Return [X, Y] of the center of cell containing provided text 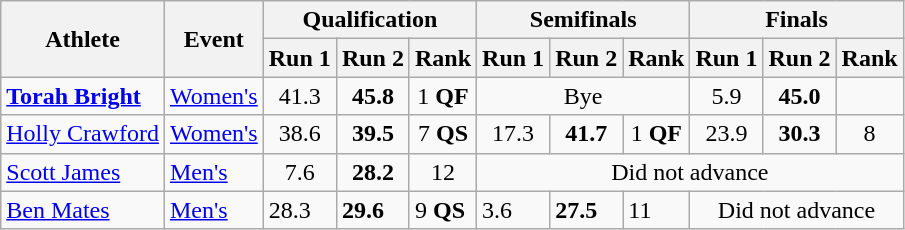
7 QS [442, 134]
Qualification [370, 20]
12 [442, 172]
Semifinals [584, 20]
27.5 [586, 210]
8 [870, 134]
Athlete [83, 39]
45.8 [372, 96]
3.6 [514, 210]
39.5 [372, 134]
9 QS [442, 210]
23.9 [726, 134]
45.0 [800, 96]
Bye [584, 96]
29.6 [372, 210]
Finals [796, 20]
28.3 [300, 210]
7.6 [300, 172]
Torah Bright [83, 96]
Scott James [83, 172]
17.3 [514, 134]
Holly Crawford [83, 134]
11 [656, 210]
28.2 [372, 172]
30.3 [800, 134]
Ben Mates [83, 210]
5.9 [726, 96]
Event [214, 39]
38.6 [300, 134]
41.7 [586, 134]
41.3 [300, 96]
